Determine the (X, Y) coordinate at the center of the cell enclosing the given text.  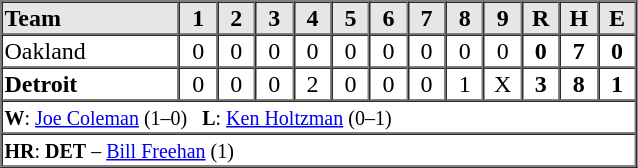
H (579, 18)
5 (350, 18)
Detroit (91, 84)
E (617, 18)
X (503, 84)
HR: DET – Bill Freehan (1) (319, 150)
Oakland (91, 50)
6 (388, 18)
Team (91, 18)
9 (503, 18)
R (541, 18)
W: Joe Coleman (1–0) L: Ken Holtzman (0–1) (319, 116)
4 (312, 18)
